Search for the cell housing the specified text and yield its [x, y] center coordinate. 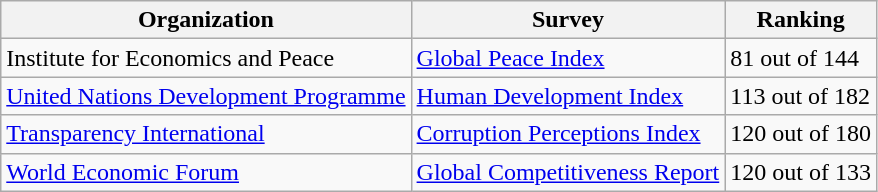
Survey [568, 20]
Corruption Perceptions Index [568, 134]
Ranking [801, 20]
United Nations Development Programme [206, 96]
World Economic Forum [206, 172]
Global Competitiveness Report [568, 172]
Global Peace Index [568, 58]
81 out of 144 [801, 58]
Transparency International [206, 134]
Institute for Economics and Peace [206, 58]
120 out of 133 [801, 172]
120 out of 180 [801, 134]
Human Development Index [568, 96]
Organization [206, 20]
113 out of 182 [801, 96]
